Find where the given text appears and provide that cell's center as (x, y) coordinate. 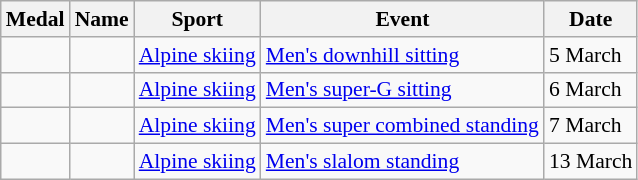
Sport (198, 19)
7 March (590, 126)
Date (590, 19)
Men's slalom standing (402, 162)
Name (102, 19)
Medal (36, 19)
Men's super combined standing (402, 126)
Men's downhill sitting (402, 55)
6 March (590, 90)
5 March (590, 55)
Men's super-G sitting (402, 90)
13 March (590, 162)
Event (402, 19)
